Identify which cell holds the provided text, then report its [x, y] central coordinate. 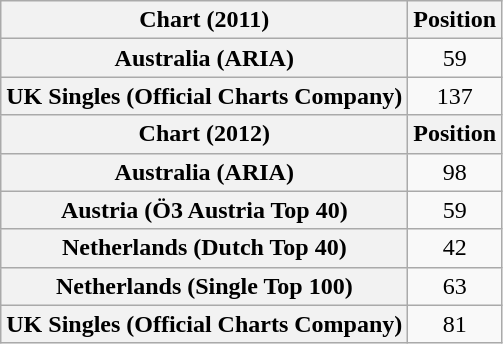
Austria (Ö3 Austria Top 40) [204, 210]
81 [455, 324]
137 [455, 96]
Chart (2011) [204, 20]
42 [455, 248]
Netherlands (Single Top 100) [204, 286]
Netherlands (Dutch Top 40) [204, 248]
98 [455, 172]
Chart (2012) [204, 134]
63 [455, 286]
